Return [x, y] of the center of cell containing provided text 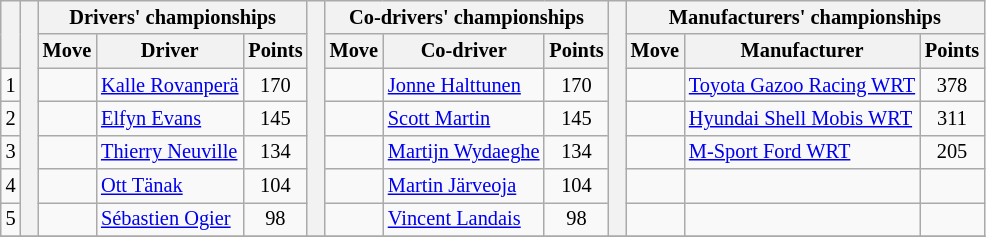
Martijn Wydaeghe [464, 152]
Co-drivers' championships [467, 17]
Co-driver [464, 51]
Manufacturers' championships [805, 17]
311 [952, 118]
Jonne Halttunen [464, 85]
Ott Tänak [170, 186]
4 [11, 186]
Scott Martin [464, 118]
Elfyn Evans [170, 118]
205 [952, 152]
Driver [170, 51]
1 [11, 85]
M-Sport Ford WRT [802, 152]
Sébastien Ogier [170, 219]
Kalle Rovanperä [170, 85]
Martin Järveoja [464, 186]
5 [11, 219]
Manufacturer [802, 51]
Vincent Landais [464, 219]
Toyota Gazoo Racing WRT [802, 85]
378 [952, 85]
Hyundai Shell Mobis WRT [802, 118]
Drivers' championships [173, 17]
2 [11, 118]
Thierry Neuville [170, 152]
3 [11, 152]
